Find where the given text appears and provide that cell's center as [x, y] coordinate. 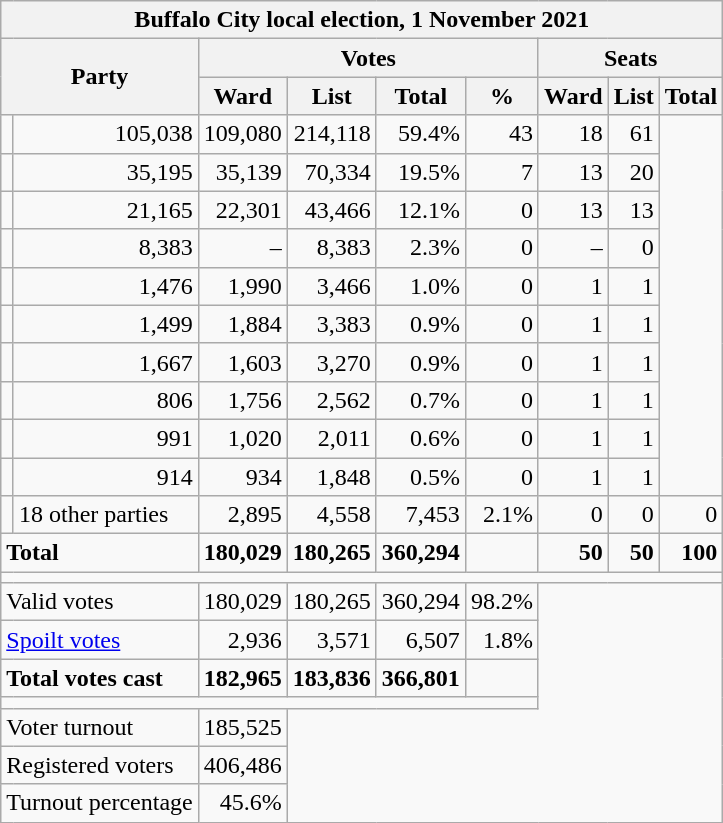
1,020 [242, 438]
Total votes cast [100, 678]
3,270 [332, 362]
3,383 [332, 324]
35,195 [106, 172]
98.2% [502, 602]
2.1% [502, 515]
934 [242, 477]
1,884 [242, 324]
2,011 [332, 438]
3,466 [332, 286]
2,936 [242, 640]
3,571 [332, 640]
59.4% [420, 134]
Turnout percentage [100, 803]
Buffalo City local election, 1 November 2021 [362, 20]
0.5% [420, 477]
1,499 [106, 324]
1,848 [332, 477]
22,301 [242, 210]
1,667 [106, 362]
182,965 [242, 678]
61 [634, 134]
18 other parties [106, 515]
109,080 [242, 134]
% [502, 96]
2,895 [242, 515]
35,139 [242, 172]
1,990 [242, 286]
806 [106, 400]
100 [691, 553]
105,038 [106, 134]
7 [502, 172]
0.6% [420, 438]
12.1% [420, 210]
Votes [368, 58]
Valid votes [100, 602]
43,466 [332, 210]
45.6% [242, 803]
914 [106, 477]
0.7% [420, 400]
1.8% [502, 640]
4,558 [332, 515]
2,562 [332, 400]
21,165 [106, 210]
406,486 [242, 765]
Spoilt votes [100, 640]
1.0% [420, 286]
20 [634, 172]
214,118 [332, 134]
19.5% [420, 172]
185,525 [242, 727]
1,476 [106, 286]
1,756 [242, 400]
1,603 [242, 362]
70,334 [332, 172]
43 [502, 134]
Party [100, 77]
6,507 [420, 640]
991 [106, 438]
18 [573, 134]
Seats [630, 58]
7,453 [420, 515]
2.3% [420, 248]
Voter turnout [100, 727]
183,836 [332, 678]
366,801 [420, 678]
Registered voters [100, 765]
